Identify which cell holds the provided text, then report its [x, y] central coordinate. 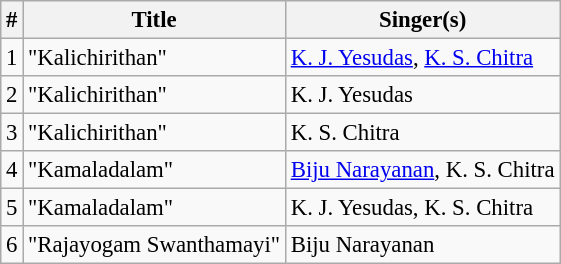
2 [12, 95]
Biju Narayanan [422, 245]
# [12, 20]
Title [154, 20]
1 [12, 58]
Biju Narayanan, K. S. Chitra [422, 170]
Singer(s) [422, 20]
6 [12, 245]
4 [12, 170]
K. S. Chitra [422, 133]
3 [12, 133]
"Rajayogam Swanthamayi" [154, 245]
5 [12, 208]
K. J. Yesudas [422, 95]
